Identify which cell holds the provided text, then report its (x, y) central coordinate. 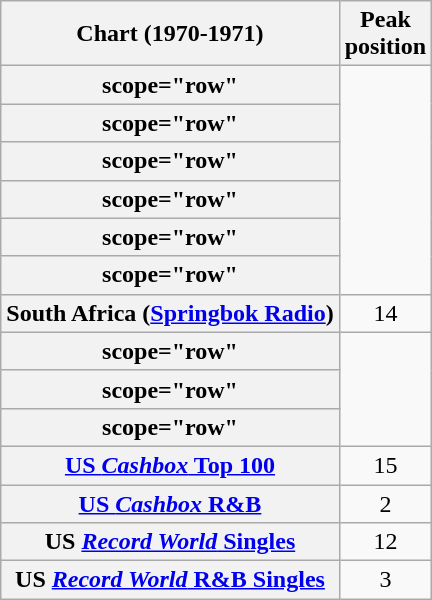
US Record World R&B Singles (170, 580)
3 (385, 580)
Chart (1970-1971) (170, 34)
Peakposition (385, 34)
US Cashbox Top 100 (170, 465)
15 (385, 465)
2 (385, 503)
US Record World Singles (170, 542)
US Cashbox R&B (170, 503)
14 (385, 313)
South Africa (Springbok Radio) (170, 313)
12 (385, 542)
